Return [x, y] of the center of cell containing provided text 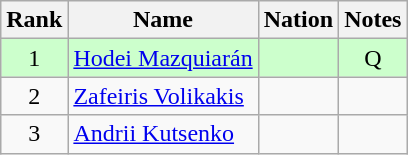
1 [34, 58]
Nation [298, 20]
Hodei Mazquiarán [163, 58]
Zafeiris Volikakis [163, 96]
Q [373, 58]
Rank [34, 20]
3 [34, 134]
Notes [373, 20]
2 [34, 96]
Andrii Kutsenko [163, 134]
Name [163, 20]
